Determine the [x, y] coordinate at the center of the cell enclosing the given text.  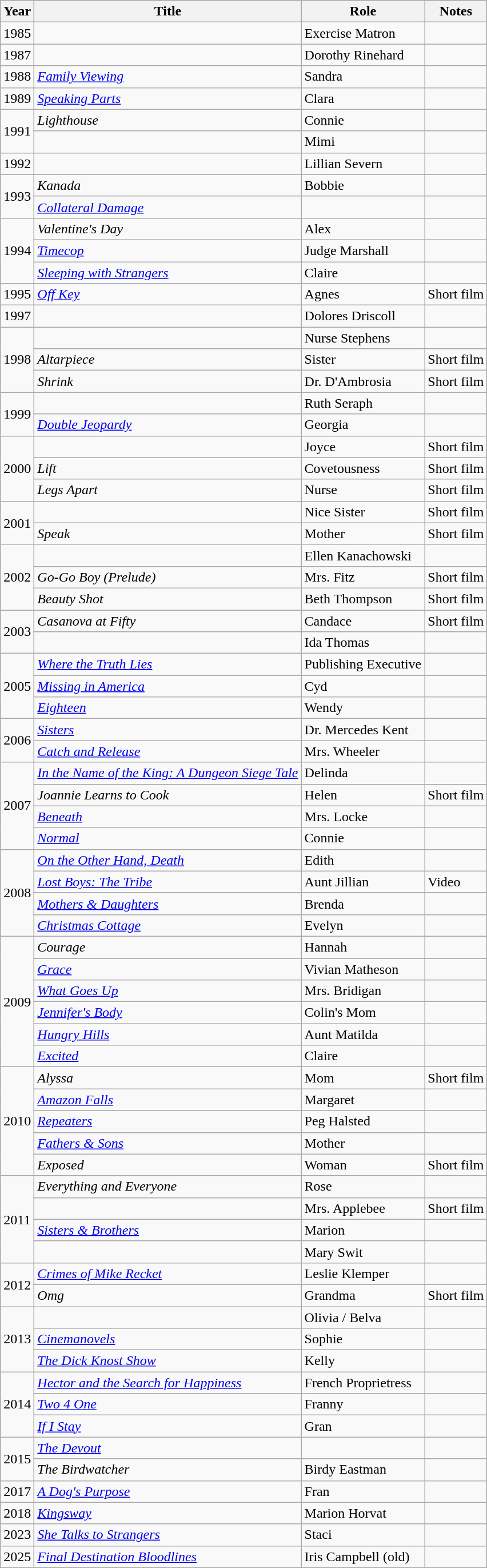
Hungry Hills [168, 1034]
Mrs. Locke [363, 817]
Beauty Shot [168, 599]
2006 [17, 741]
Double Jeopardy [168, 425]
1995 [17, 295]
Dr. D'Ambrosia [363, 381]
Dorothy Rinehard [363, 55]
Amazon Falls [168, 1100]
Exercise Matron [363, 33]
2003 [17, 631]
Mrs. Bridigan [363, 991]
Notes [456, 11]
Margaret [363, 1100]
Helen [363, 795]
Mrs. Applebee [363, 1208]
Sisters & Brothers [168, 1230]
Altarpiece [168, 360]
Hector and the Search for Happiness [168, 1383]
Title [168, 11]
Speaking Parts [168, 98]
Mrs. Fitz [363, 577]
Cinemanovels [168, 1339]
1985 [17, 33]
Normal [168, 838]
Beth Thompson [363, 599]
Speak [168, 534]
2013 [17, 1339]
Leslie Klemper [363, 1273]
Lost Boys: The Tribe [168, 882]
Franny [363, 1404]
Kingsway [168, 1513]
Jennifer's Body [168, 1013]
Ruth Seraph [363, 403]
Dr. Mercedes Kent [363, 730]
Staci [363, 1535]
Repeaters [168, 1121]
On the Other Hand, Death [168, 860]
Grandma [363, 1295]
Fran [363, 1491]
Exposed [168, 1165]
Lillian Severn [363, 164]
Nice Sister [363, 512]
Sandra [363, 77]
Alex [363, 229]
Joannie Learns to Cook [168, 795]
Off Key [168, 295]
Courage [168, 947]
1992 [17, 164]
What Goes Up [168, 991]
Dolores Driscoll [363, 316]
Excited [168, 1056]
Two 4 One [168, 1404]
Fathers & Sons [168, 1143]
Clara [363, 98]
Ida Thomas [363, 643]
1997 [17, 316]
Iris Campbell (old) [363, 1557]
Sophie [363, 1339]
Brenda [363, 904]
Covetousness [363, 468]
Kelly [363, 1361]
1988 [17, 77]
Lift [168, 468]
2017 [17, 1491]
Candace [363, 620]
Grace [168, 969]
2014 [17, 1404]
Shrink [168, 381]
Aunt Jillian [363, 882]
Joyce [363, 447]
2005 [17, 686]
In the Name of the King: A Dungeon Siege Tale [168, 773]
Where the Truth Lies [168, 664]
Beneath [168, 817]
Hannah [363, 947]
Role [363, 11]
2015 [17, 1459]
Birdy Eastman [363, 1470]
Aunt Matilda [363, 1034]
1991 [17, 131]
Woman [363, 1165]
2011 [17, 1219]
Mom [363, 1078]
1993 [17, 196]
Catch and Release [168, 751]
Alyssa [168, 1078]
1999 [17, 414]
Mary Swit [363, 1252]
Nurse Stephens [363, 338]
She Talks to Strangers [168, 1535]
Wendy [363, 708]
2002 [17, 577]
Cyd [363, 686]
2007 [17, 806]
Final Destination Bloodlines [168, 1557]
French Proprietress [363, 1383]
Family Viewing [168, 77]
2010 [17, 1121]
Everything and Everyone [168, 1187]
2000 [17, 468]
Peg Halsted [363, 1121]
Collateral Damage [168, 207]
2009 [17, 1001]
2018 [17, 1513]
1987 [17, 55]
Marion [363, 1230]
2001 [17, 523]
Valentine's Day [168, 229]
Crimes of Mike Recket [168, 1273]
Mimi [363, 142]
The Devout [168, 1448]
The Dick Knost Show [168, 1361]
Legs Apart [168, 490]
2025 [17, 1557]
1989 [17, 98]
Year [17, 11]
Ellen Kanachowski [363, 555]
Go-Go Boy (Prelude) [168, 577]
Gran [363, 1426]
Rose [363, 1187]
Evelyn [363, 925]
Mrs. Wheeler [363, 751]
A Dog's Purpose [168, 1491]
Delinda [363, 773]
Sleeping with Strangers [168, 273]
Timecop [168, 250]
Sister [363, 360]
Publishing Executive [363, 664]
Judge Marshall [363, 250]
Sisters [168, 730]
Mothers & Daughters [168, 904]
Kanada [168, 185]
2012 [17, 1284]
Casanova at Fifty [168, 620]
Omg [168, 1295]
Video [456, 882]
1998 [17, 360]
Eighteen [168, 708]
2023 [17, 1535]
The Birdwatcher [168, 1470]
1994 [17, 250]
Olivia / Belva [363, 1317]
Agnes [363, 295]
Edith [363, 860]
Bobbie [363, 185]
Nurse [363, 490]
Christmas Cottage [168, 925]
2008 [17, 893]
Georgia [363, 425]
Vivian Matheson [363, 969]
Marion Horvat [363, 1513]
If I Stay [168, 1426]
Missing in America [168, 686]
Colin's Mom [363, 1013]
Lighthouse [168, 120]
